Detect which cell encompasses the target text, then output its (x, y) center coordinate. 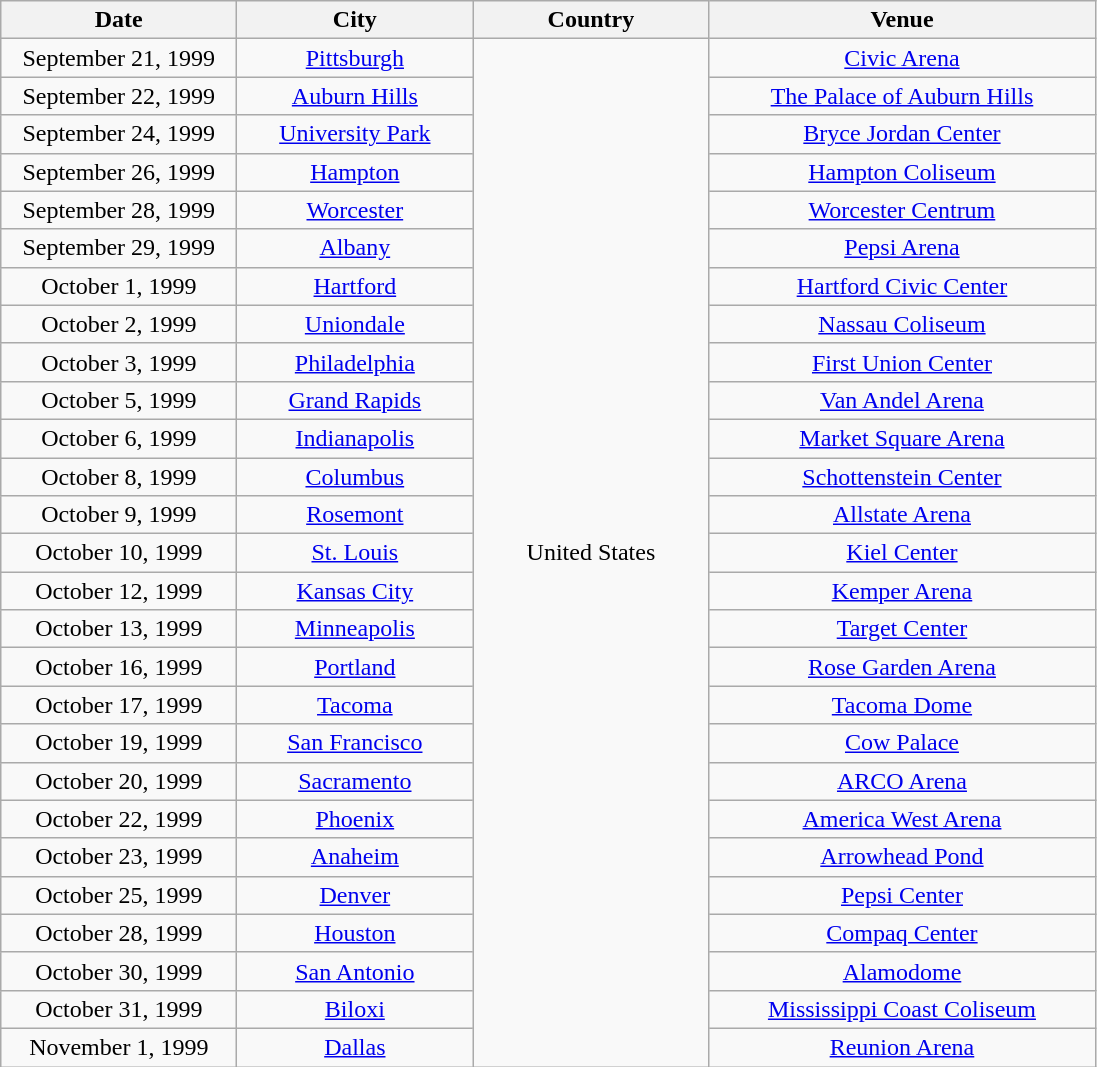
Minneapolis (355, 629)
October 12, 1999 (119, 591)
Portland (355, 667)
Worcester Centrum (902, 210)
October 25, 1999 (119, 895)
Rose Garden Arena (902, 667)
October 23, 1999 (119, 857)
Hartford Civic Center (902, 286)
ARCO Arena (902, 781)
San Antonio (355, 971)
Hartford (355, 286)
September 28, 1999 (119, 210)
Target Center (902, 629)
Arrowhead Pond (902, 857)
Schottenstein Center (902, 477)
September 24, 1999 (119, 134)
Anaheim (355, 857)
Venue (902, 20)
Reunion Arena (902, 1047)
October 17, 1999 (119, 705)
First Union Center (902, 362)
Pepsi Arena (902, 248)
November 1, 1999 (119, 1047)
Philadelphia (355, 362)
Indianapolis (355, 438)
Denver (355, 895)
Van Andel Arena (902, 400)
Allstate Arena (902, 515)
Uniondale (355, 324)
Albany (355, 248)
Pepsi Center (902, 895)
September 21, 1999 (119, 58)
October 13, 1999 (119, 629)
Phoenix (355, 819)
Kansas City (355, 591)
San Francisco (355, 743)
September 22, 1999 (119, 96)
Biloxi (355, 1009)
Compaq Center (902, 933)
September 29, 1999 (119, 248)
Tacoma (355, 705)
Country (591, 20)
Hampton (355, 172)
Alamodome (902, 971)
Sacramento (355, 781)
October 5, 1999 (119, 400)
The Palace of Auburn Hills (902, 96)
Bryce Jordan Center (902, 134)
October 16, 1999 (119, 667)
Tacoma Dome (902, 705)
Rosemont (355, 515)
October 8, 1999 (119, 477)
October 9, 1999 (119, 515)
October 31, 1999 (119, 1009)
Dallas (355, 1047)
Nassau Coliseum (902, 324)
Houston (355, 933)
Market Square Arena (902, 438)
October 3, 1999 (119, 362)
University Park (355, 134)
October 6, 1999 (119, 438)
Hampton Coliseum (902, 172)
October 28, 1999 (119, 933)
October 22, 1999 (119, 819)
October 2, 1999 (119, 324)
Kiel Center (902, 553)
October 19, 1999 (119, 743)
Pittsburgh (355, 58)
Civic Arena (902, 58)
United States (591, 553)
October 30, 1999 (119, 971)
Date (119, 20)
October 20, 1999 (119, 781)
October 10, 1999 (119, 553)
America West Arena (902, 819)
St. Louis (355, 553)
Worcester (355, 210)
Kemper Arena (902, 591)
Cow Palace (902, 743)
City (355, 20)
September 26, 1999 (119, 172)
October 1, 1999 (119, 286)
Columbus (355, 477)
Auburn Hills (355, 96)
Mississippi Coast Coliseum (902, 1009)
Grand Rapids (355, 400)
